Detect which cell encompasses the target text, then output its (X, Y) center coordinate. 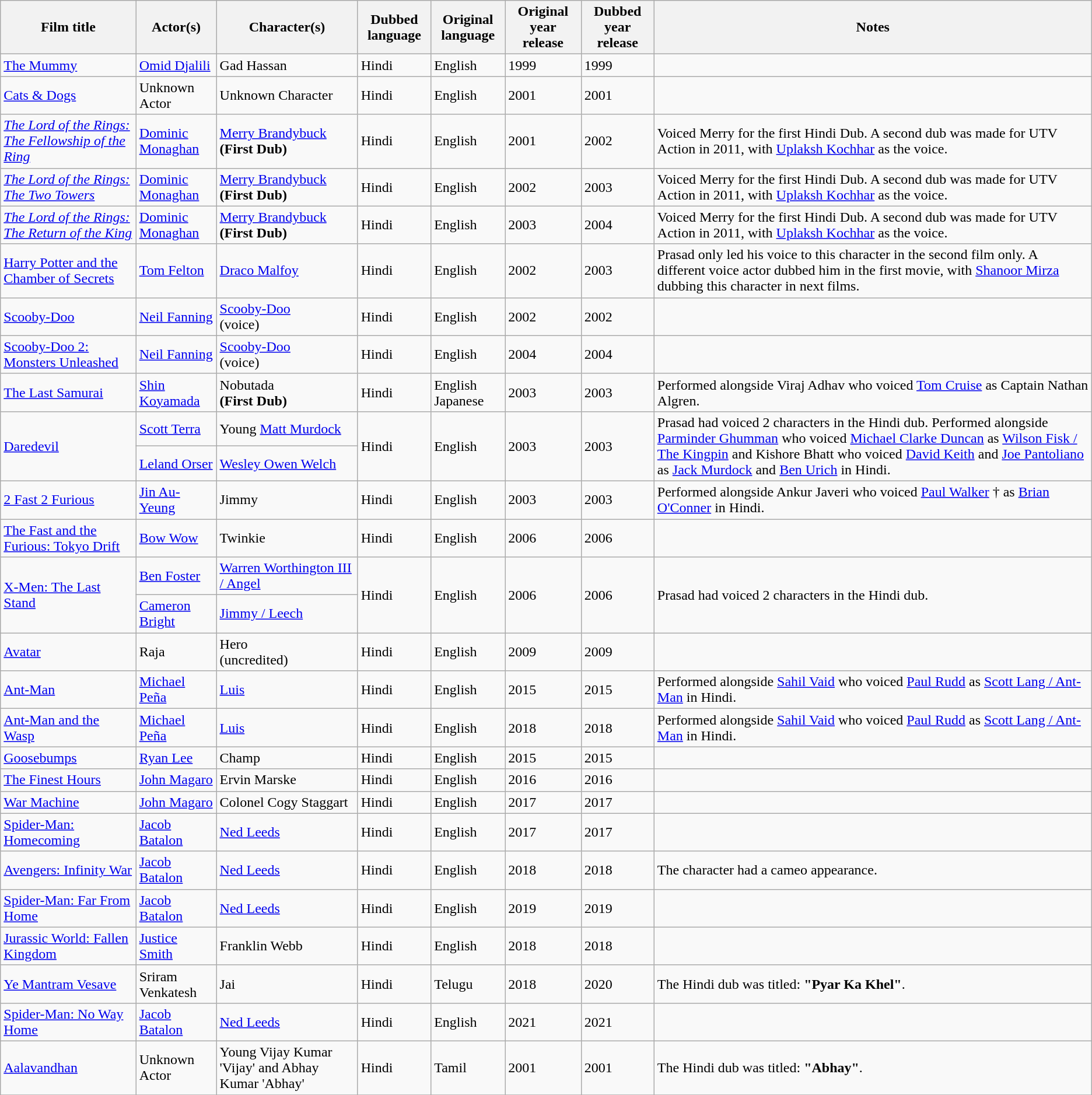
Ervin Marske (287, 780)
Ben Foster (176, 576)
Avatar (68, 652)
The Lord of the Rings: The Fellowship of the Ring (68, 141)
Justice Smith (176, 946)
The Hindi dub was titled: "Abhay". (873, 1068)
Gad Hassan (287, 65)
Raja (176, 652)
Warren Worthington III / Angel (287, 576)
Colonel Cogy Staggart (287, 802)
English Japanese (468, 392)
Tamil (468, 1068)
Ant-Man and the Wasp (68, 728)
The character had a cameo appearance. (873, 870)
The Last Samurai (68, 392)
Tom Felton (176, 271)
Performed alongside Viraj Adhav who voiced Tom Cruise as Captain Nathan Algren. (873, 392)
X-Men: The Last Stand (68, 595)
Scooby-Doo 2: Monsters Unleashed (68, 355)
Twinkie (287, 538)
Young Vijay Kumar 'Vijay' and Abhay Kumar 'Abhay' (287, 1068)
Franklin Webb (287, 946)
The Hindi dub was titled: "Pyar Ka Khel". (873, 984)
Notes (873, 27)
Prasad had voiced 2 characters in the Hindi dub. (873, 595)
2 Fast 2 Furious (68, 499)
Harry Potter and the Chamber of Secrets (68, 271)
Jimmy (287, 499)
Shin Koyamada (176, 392)
Character(s) (287, 27)
Jai (287, 984)
Scott Terra (176, 429)
Jin Au-Yeung (176, 499)
Performed alongside Ankur Javeri who voiced Paul Walker † as Brian O'Conner in Hindi. (873, 499)
Ryan Lee (176, 758)
The Finest Hours (68, 780)
Daredevil (68, 446)
Telugu (468, 984)
Nobutada (First Dub) (287, 392)
Original language (468, 27)
Jimmy / Leech (287, 614)
Sriram Venkatesh (176, 984)
Spider-Man: No Way Home (68, 1022)
Jurassic World: Fallen Kingdom (68, 946)
The Mummy (68, 65)
Actor(s) (176, 27)
Avengers: Infinity War (68, 870)
War Machine (68, 802)
Dubbed year release (617, 27)
Original year release (543, 27)
The Lord of the Rings: The Return of the King (68, 225)
Unknown Character (287, 96)
Aalavandhan (68, 1068)
Ant-Man (68, 690)
Spider-Man: Homecoming (68, 832)
Goosebumps (68, 758)
Film title (68, 27)
Young Matt Murdock (287, 429)
Spider-Man: Far From Home (68, 908)
The Lord of the Rings: The Two Towers (68, 187)
Wesley Owen Welch (287, 464)
Scooby-Doo (68, 316)
Hero (uncredited) (287, 652)
Dubbed language (394, 27)
Leland Orser (176, 464)
Champ (287, 758)
Bow Wow (176, 538)
The Fast and the Furious: Tokyo Drift (68, 538)
2020 (617, 984)
Ye Mantram Vesave (68, 984)
Cats & Dogs (68, 96)
Draco Malfoy (287, 271)
Omid Djalili (176, 65)
Cameron Bright (176, 614)
